Detect which cell encompasses the target text, then output its [x, y] center coordinate. 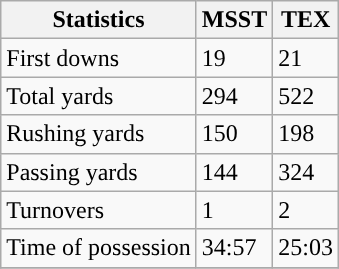
198 [306, 134]
522 [306, 96]
Passing yards [99, 172]
Rushing yards [99, 134]
324 [306, 172]
21 [306, 58]
Statistics [99, 20]
Total yards [99, 96]
Time of possession [99, 248]
34:57 [234, 248]
First downs [99, 58]
144 [234, 172]
2 [306, 210]
MSST [234, 20]
19 [234, 58]
TEX [306, 20]
150 [234, 134]
Turnovers [99, 210]
294 [234, 96]
25:03 [306, 248]
1 [234, 210]
